Identify which cell holds the provided text, then report its [x, y] central coordinate. 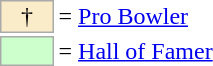
† [27, 16]
